Return [X, Y] of the center of cell containing provided text 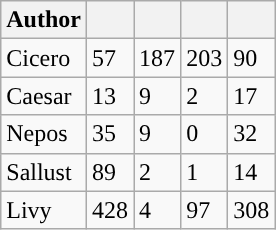
Livy [44, 210]
1 [204, 172]
428 [110, 210]
35 [110, 134]
187 [158, 58]
13 [110, 96]
308 [252, 210]
Cicero [44, 58]
Author [44, 20]
17 [252, 96]
14 [252, 172]
0 [204, 134]
203 [204, 58]
97 [204, 210]
4 [158, 210]
Caesar [44, 96]
89 [110, 172]
57 [110, 58]
Sallust [44, 172]
90 [252, 58]
Nepos [44, 134]
32 [252, 134]
